Determine the (X, Y) coordinate at the center of the cell enclosing the given text.  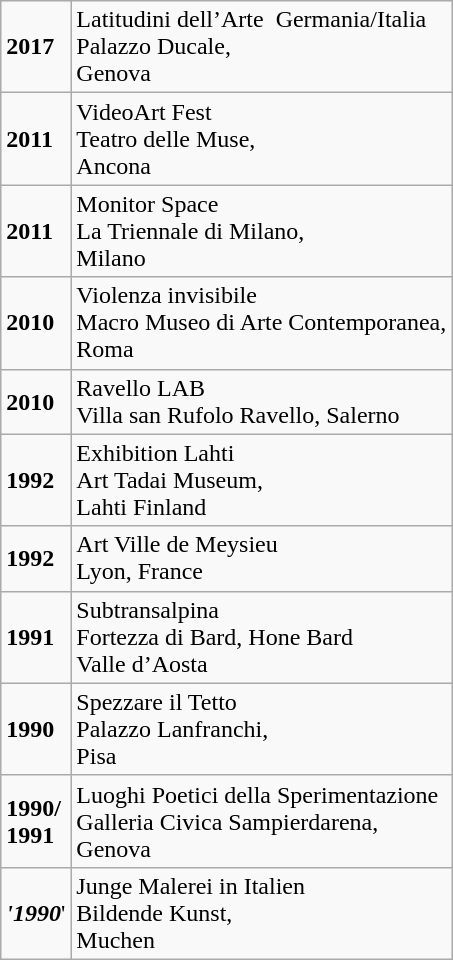
Luoghi Poetici della SperimentazioneGalleria Civica Sampierdarena,Genova (262, 821)
Junge Malerei in ItalienBildende Kunst,Muchen (262, 913)
Exhibition LahtiArt Tadai Museum,Lahti Finland (262, 480)
Spezzare il TettoPalazzo Lanfranchi,Pisa (262, 729)
Latitudini dell’Arte Germania/ItaliaPalazzo Ducale,Genova (262, 47)
SubtransalpinaFortezza di Bard, Hone BardValle d’Aosta (262, 637)
Ravello LABVilla san Rufolo Ravello, Salerno (262, 402)
Monitor SpaceLa Triennale di Milano,Milano (262, 231)
VideoArt FestTeatro delle Muse,Ancona (262, 139)
2017 (36, 47)
1990/1991 (36, 821)
'1990' (36, 913)
Violenza invisibileMacro Museo di Arte Contemporanea,Roma (262, 323)
1990 (36, 729)
1991 (36, 637)
Art Ville de MeysieuLyon, France (262, 558)
